Locate the cell with the specified text and output its (x, y) center coordinate. 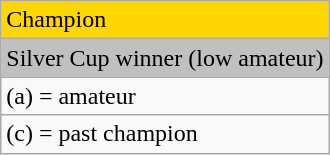
Silver Cup winner (low amateur) (165, 58)
Champion (165, 20)
(c) = past champion (165, 134)
(a) = amateur (165, 96)
